From the cell containing the given text, extract its center point as [X, Y] coordinate. 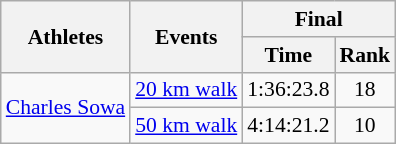
Time [288, 55]
Events [186, 36]
Charles Sowa [66, 108]
10 [366, 126]
1:36:23.8 [288, 90]
20 km walk [186, 90]
18 [366, 90]
4:14:21.2 [288, 126]
50 km walk [186, 126]
Final [318, 19]
Rank [366, 55]
Athletes [66, 36]
